Return the [x, y] coordinate for the center point of the cell that contains the specified text.  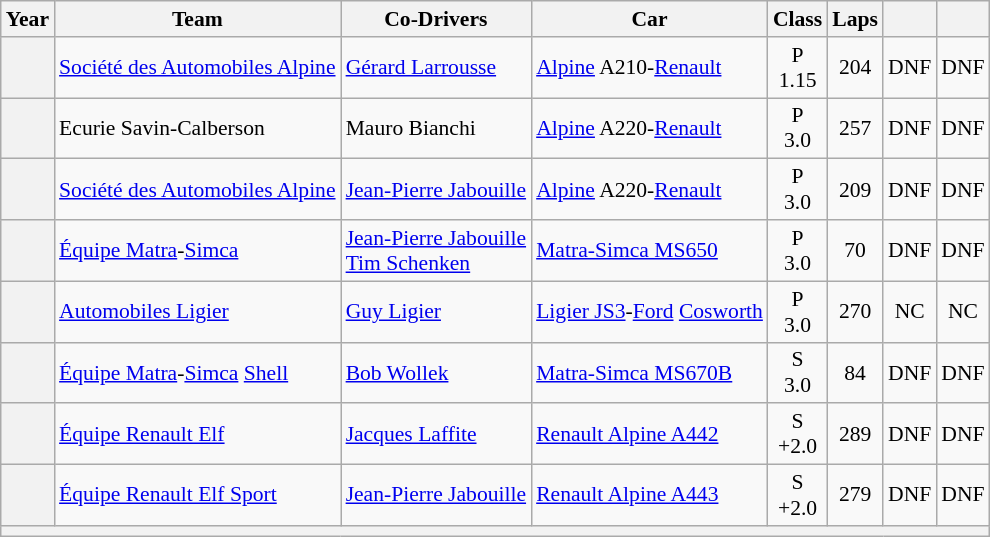
Bob Wollek [436, 372]
Car [650, 19]
P1.15 [798, 68]
Matra-Simca MS650 [650, 250]
279 [855, 496]
Co-Drivers [436, 19]
Matra-Simca MS670B [650, 372]
Guy Ligier [436, 312]
Ligier JS3-Ford Cosworth [650, 312]
Automobiles Ligier [198, 312]
S3.0 [798, 372]
Équipe Matra-Simca Shell [198, 372]
Mauro Bianchi [436, 128]
Équipe Renault Elf Sport [198, 496]
209 [855, 190]
Ecurie Savin-Calberson [198, 128]
84 [855, 372]
Alpine A210-Renault [650, 68]
Gérard Larrousse [436, 68]
289 [855, 434]
Renault Alpine A443 [650, 496]
257 [855, 128]
Year [28, 19]
Jacques Laffite [436, 434]
Équipe Renault Elf [198, 434]
Team [198, 19]
Class [798, 19]
Jean-Pierre Jabouille Tim Schenken [436, 250]
270 [855, 312]
204 [855, 68]
70 [855, 250]
Renault Alpine A442 [650, 434]
Laps [855, 19]
Équipe Matra-Simca [198, 250]
